Return (x, y) of the center of cell containing provided text 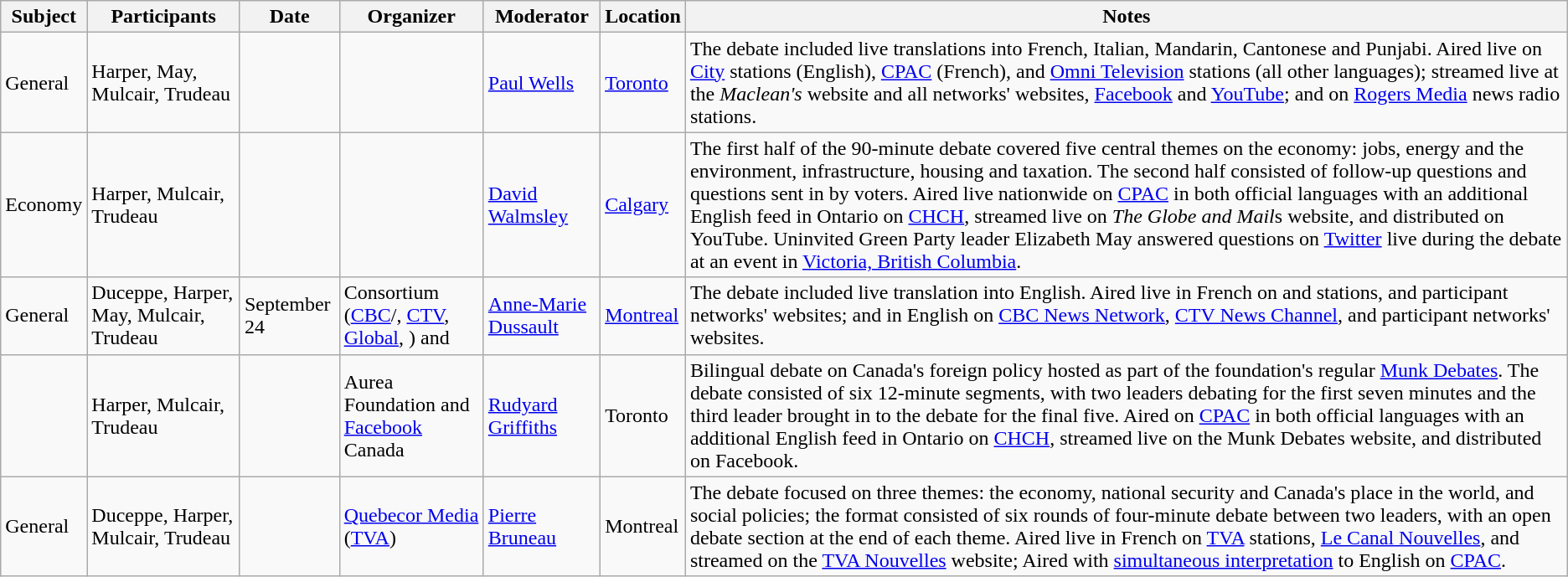
Location (643, 17)
Paul Wells (541, 82)
Anne-Marie Dussault (541, 316)
Participants (164, 17)
Organizer (411, 17)
Aurea Foundation and Facebook Canada (411, 415)
Duceppe, Harper, Mulcair, Trudeau (164, 526)
Duceppe, Harper, May, Mulcair, Trudeau (164, 316)
Consortium (CBC/, CTV, Global, ) and (411, 316)
Rudyard Griffiths (541, 415)
Economy (44, 204)
Harper, May, Mulcair, Trudeau (164, 82)
Subject (44, 17)
David Walmsley (541, 204)
September 24 (290, 316)
Moderator (541, 17)
Pierre Bruneau (541, 526)
Calgary (643, 204)
Notes (1126, 17)
Date (290, 17)
Quebecor Media (TVA) (411, 526)
